For the text-containing cell, return its midpoint in [x, y] coordinate format. 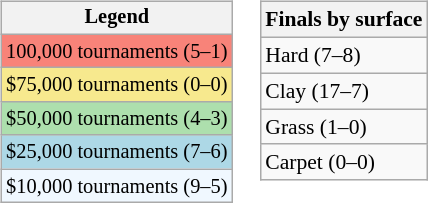
Legend [116, 18]
Hard (7–8) [344, 55]
Carpet (0–0) [344, 162]
$10,000 tournaments (9–5) [116, 186]
Grass (1–0) [344, 127]
Clay (17–7) [344, 91]
$75,000 tournaments (0–0) [116, 85]
Finals by surface [344, 20]
$25,000 tournaments (7–6) [116, 152]
100,000 tournaments (5–1) [116, 51]
$50,000 tournaments (4–3) [116, 119]
